Scan for the cell matching the given text and deliver its (X, Y) coordinate at center. 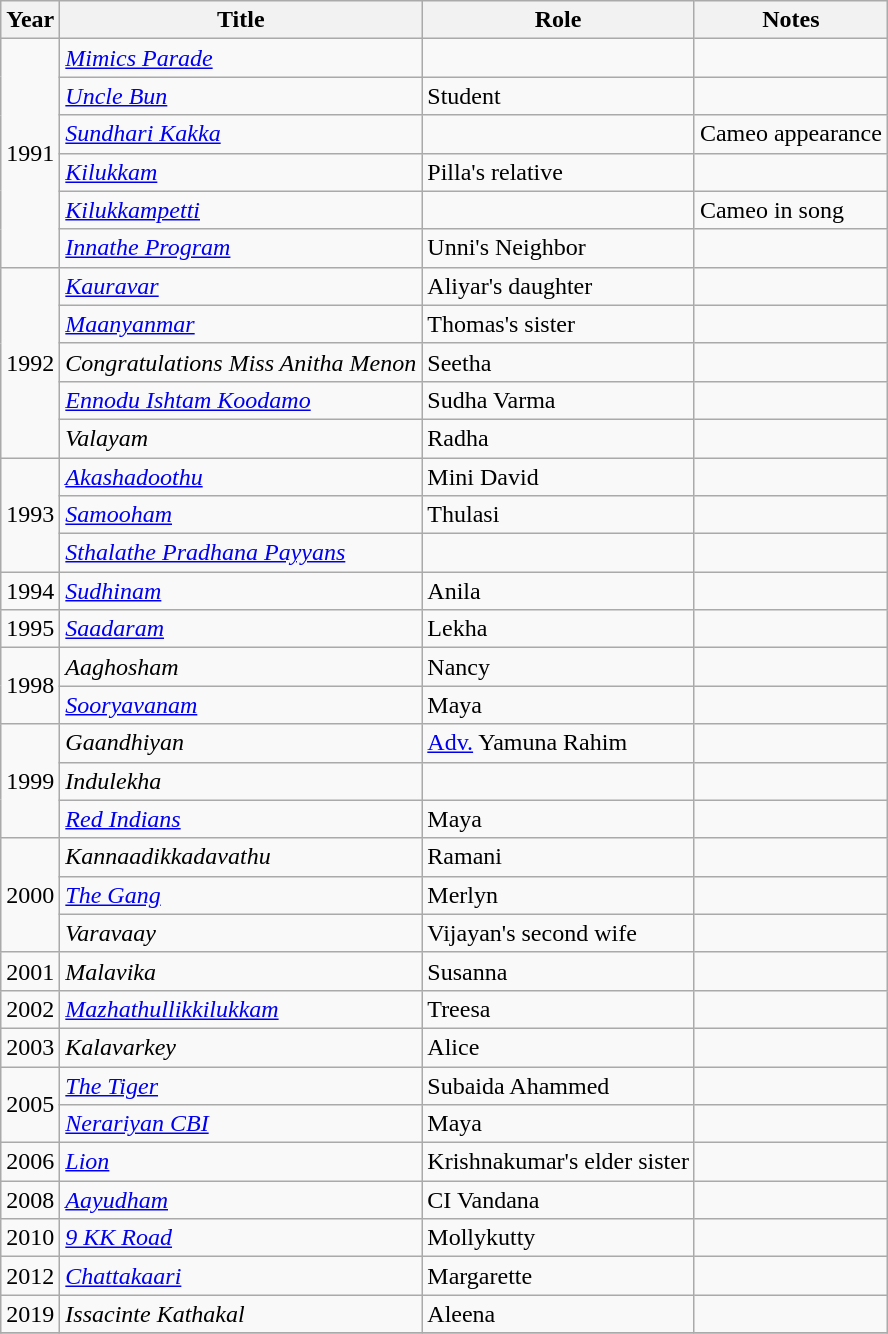
Nerariyan CBI (241, 1124)
Lion (241, 1162)
Sthalathe Pradhana Payyans (241, 553)
Title (241, 20)
Chattakaari (241, 1276)
Year (30, 20)
Sundhari Kakka (241, 134)
Samooham (241, 515)
Seetha (558, 362)
Congratulations Miss Anitha Menon (241, 362)
1995 (30, 629)
Alice (558, 1047)
Role (558, 20)
Kilukkam (241, 172)
Maanyanmar (241, 324)
Margarette (558, 1276)
2002 (30, 1009)
1992 (30, 362)
1999 (30, 781)
1991 (30, 153)
Susanna (558, 971)
Pilla's relative (558, 172)
2005 (30, 1104)
Cameo appearance (790, 134)
1994 (30, 591)
Subaida Ahammed (558, 1085)
Mimics Parade (241, 58)
9 KK Road (241, 1238)
Aayudham (241, 1200)
Mazhathullikkilukkam (241, 1009)
Varavaay (241, 933)
Merlyn (558, 895)
Kalavarkey (241, 1047)
Nancy (558, 667)
2001 (30, 971)
2012 (30, 1276)
2006 (30, 1162)
Mini David (558, 477)
Kauravar (241, 286)
The Gang (241, 895)
2008 (30, 1200)
Uncle Bun (241, 96)
2019 (30, 1314)
Krishnakumar's elder sister (558, 1162)
Adv. Yamuna Rahim (558, 743)
Kilukkampetti (241, 210)
2000 (30, 895)
2010 (30, 1238)
1993 (30, 515)
Unni's Neighbor (558, 248)
Innathe Program (241, 248)
Gaandhiyan (241, 743)
Ramani (558, 857)
Student (558, 96)
Sudha Varma (558, 400)
Valayam (241, 438)
Red Indians (241, 819)
Sudhinam (241, 591)
The Tiger (241, 1085)
Sooryavanam (241, 705)
Aleena (558, 1314)
Radha (558, 438)
Aliyar's daughter (558, 286)
Issacinte Kathakal (241, 1314)
Notes (790, 20)
Malavika (241, 971)
2003 (30, 1047)
Saadaram (241, 629)
Aaghosham (241, 667)
Anila (558, 591)
Akashadoothu (241, 477)
Kannaadikkadavathu (241, 857)
Thulasi (558, 515)
Treesa (558, 1009)
Mollykutty (558, 1238)
Lekha (558, 629)
Indulekha (241, 781)
Cameo in song (790, 210)
1998 (30, 686)
Ennodu Ishtam Koodamo (241, 400)
Thomas's sister (558, 324)
CI Vandana (558, 1200)
Vijayan's second wife (558, 933)
